Search for the cell housing the specified text and yield its [x, y] center coordinate. 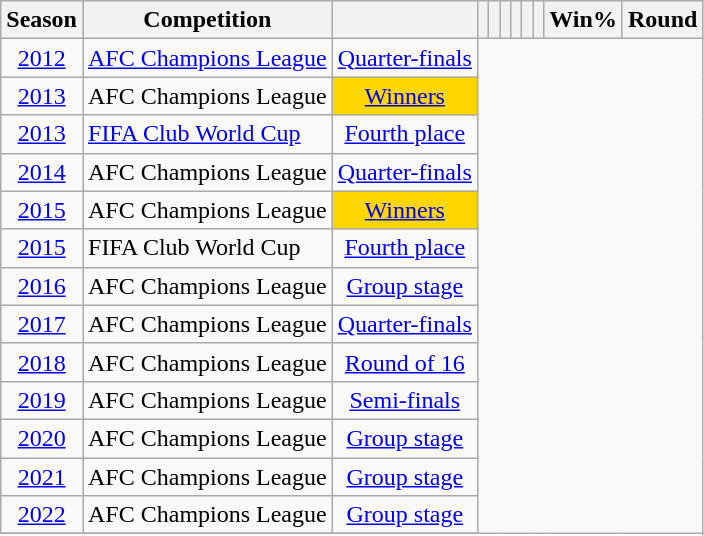
Competition [207, 20]
2020 [42, 438]
2022 [42, 515]
2017 [42, 324]
Win% [584, 20]
2016 [42, 286]
2012 [42, 58]
2018 [42, 362]
Semi-finals [404, 400]
Season [42, 20]
2019 [42, 400]
Round [662, 20]
2021 [42, 477]
2014 [42, 172]
Round of 16 [404, 362]
